Detect which cell encompasses the target text, then output its [x, y] center coordinate. 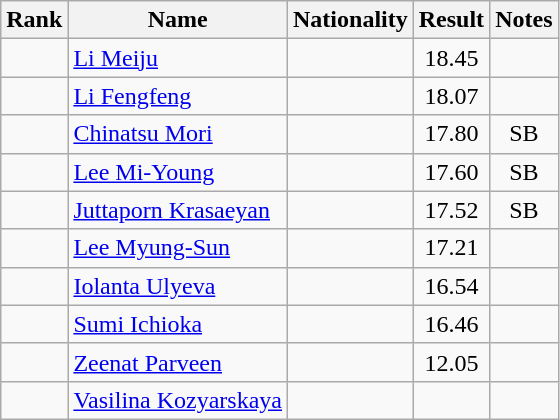
Name [178, 20]
17.80 [451, 134]
Result [451, 20]
17.60 [451, 172]
12.05 [451, 362]
Notes [524, 20]
17.21 [451, 248]
Li Fengfeng [178, 96]
Lee Mi-Young [178, 172]
Iolanta Ulyeva [178, 286]
17.52 [451, 210]
16.54 [451, 286]
Lee Myung-Sun [178, 248]
Juttaporn Krasaeyan [178, 210]
18.45 [451, 58]
Nationality [351, 20]
16.46 [451, 324]
18.07 [451, 96]
Li Meiju [178, 58]
Sumi Ichioka [178, 324]
Zeenat Parveen [178, 362]
Vasilina Kozyarskaya [178, 400]
Rank [34, 20]
Chinatsu Mori [178, 134]
